Locate the cell with the specified text and output its (x, y) center coordinate. 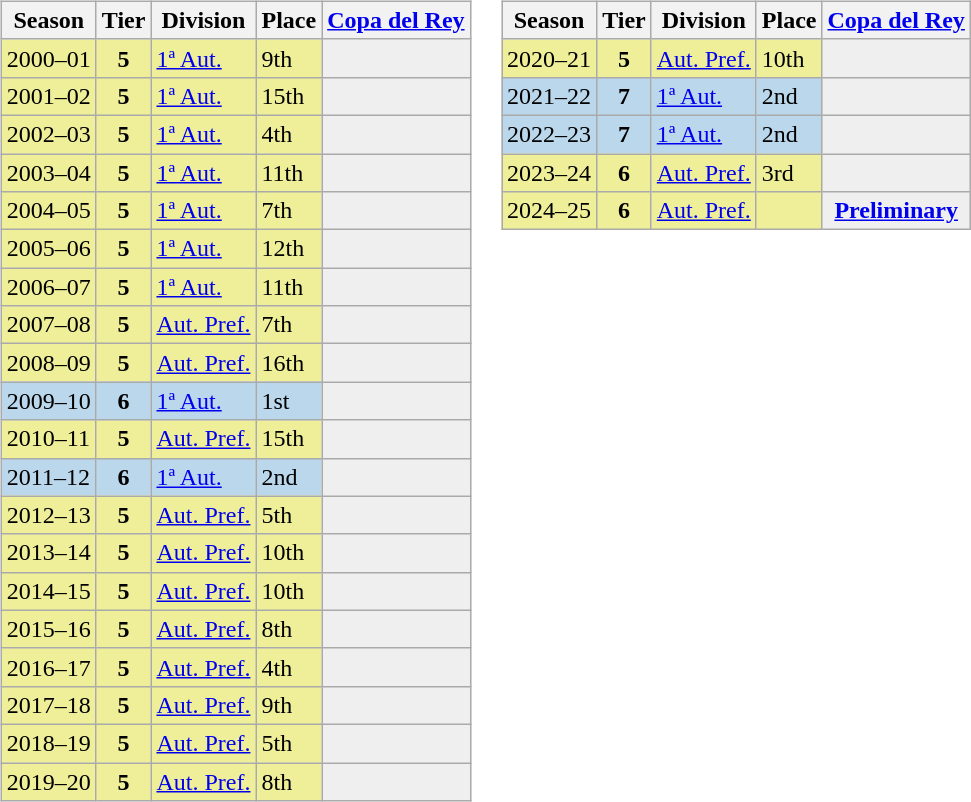
2020–21 (550, 58)
2018–19 (48, 743)
2011–12 (48, 477)
2010–11 (48, 439)
2008–09 (48, 363)
2024–25 (550, 211)
2014–15 (48, 591)
2012–13 (48, 515)
2022–23 (550, 134)
2017–18 (48, 705)
2000–01 (48, 58)
2013–14 (48, 553)
2009–10 (48, 401)
2006–07 (48, 287)
2023–24 (550, 173)
2015–16 (48, 629)
2016–17 (48, 667)
2002–03 (48, 134)
2003–04 (48, 173)
2007–08 (48, 325)
2005–06 (48, 249)
3rd (789, 173)
2021–22 (550, 96)
12th (289, 249)
16th (289, 363)
2004–05 (48, 211)
2019–20 (48, 781)
Preliminary (896, 211)
2001–02 (48, 96)
1st (289, 401)
